Provide the (x, y) coordinate of the cell's center where the given text is located.  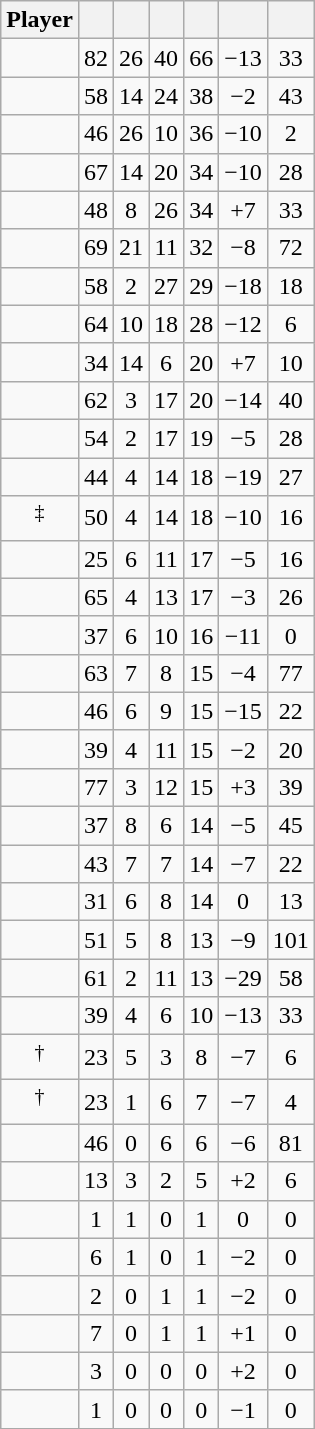
44 (96, 477)
−18 (244, 286)
31 (96, 902)
−1 (244, 1409)
−4 (244, 673)
63 (96, 673)
12 (166, 787)
62 (96, 400)
19 (202, 438)
‡ (40, 518)
25 (96, 559)
72 (290, 248)
9 (166, 711)
36 (202, 134)
65 (96, 597)
66 (202, 58)
48 (96, 210)
50 (96, 518)
82 (96, 58)
−15 (244, 711)
51 (96, 940)
+3 (244, 787)
−19 (244, 477)
54 (96, 438)
38 (202, 96)
45 (290, 826)
−11 (244, 635)
−29 (244, 978)
29 (202, 286)
64 (96, 324)
21 (132, 248)
24 (166, 96)
−12 (244, 324)
69 (96, 248)
−14 (244, 400)
32 (202, 248)
−8 (244, 248)
101 (290, 940)
61 (96, 978)
Player (40, 20)
67 (96, 172)
−9 (244, 940)
81 (290, 1143)
+1 (244, 1333)
−6 (244, 1143)
−3 (244, 597)
